From the cell containing the given text, extract its center point as (X, Y) coordinate. 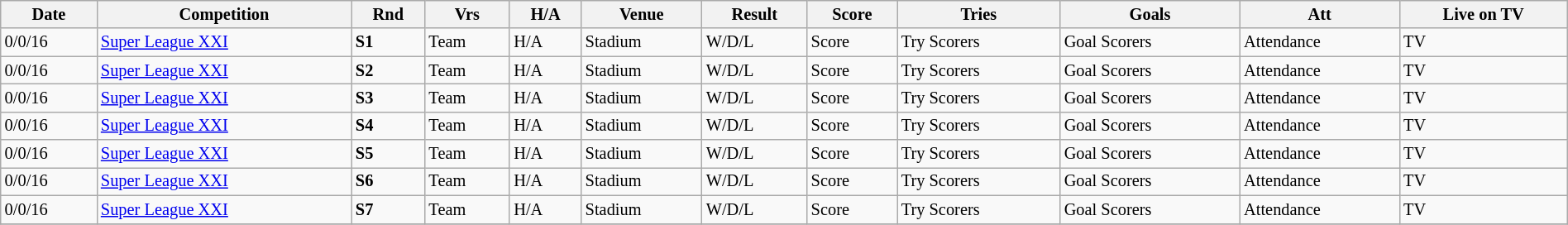
Att (1320, 14)
Rnd (389, 14)
Date (49, 14)
Live on TV (1484, 14)
S2 (389, 70)
S5 (389, 154)
Result (754, 14)
Competition (224, 14)
S4 (389, 126)
Vrs (468, 14)
S6 (389, 181)
Goals (1150, 14)
S7 (389, 209)
Venue (642, 14)
S3 (389, 98)
S1 (389, 42)
Tries (979, 14)
